Pinpoint the cell where the given text exists, returning its [X, Y] midpoint coordinate. 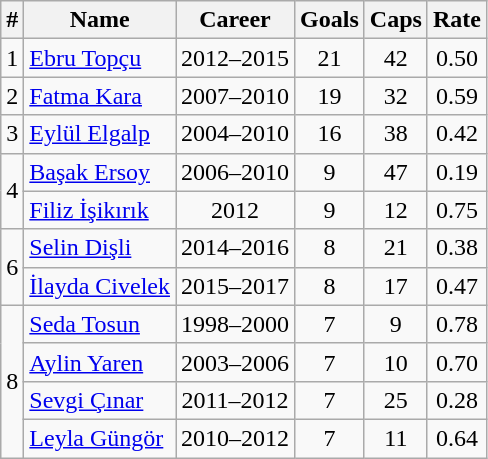
0.19 [456, 172]
2007–2010 [236, 96]
0.78 [456, 324]
1 [12, 58]
Leyla Güngör [100, 438]
1998–2000 [236, 324]
Başak Ersoy [100, 172]
0.70 [456, 362]
Seda Tosun [100, 324]
0.75 [456, 210]
Ebru Topçu [100, 58]
0.38 [456, 248]
16 [330, 134]
19 [330, 96]
2003–2006 [236, 362]
# [12, 20]
0.64 [456, 438]
Filiz İşikırık [100, 210]
12 [396, 210]
42 [396, 58]
4 [12, 191]
Rate [456, 20]
Goals [330, 20]
İlayda Civelek [100, 286]
0.59 [456, 96]
2014–2016 [236, 248]
10 [396, 362]
Fatma Kara [100, 96]
2010–2012 [236, 438]
Selin Dişli [100, 248]
Eylül Elgalp [100, 134]
25 [396, 400]
2004–2010 [236, 134]
32 [396, 96]
3 [12, 134]
6 [12, 267]
Aylin Yaren [100, 362]
2012–2015 [236, 58]
47 [396, 172]
2006–2010 [236, 172]
2015–2017 [236, 286]
Sevgi Çınar [100, 400]
0.42 [456, 134]
2 [12, 96]
17 [396, 286]
2012 [236, 210]
0.50 [456, 58]
Caps [396, 20]
0.47 [456, 286]
38 [396, 134]
0.28 [456, 400]
11 [396, 438]
Career [236, 20]
Name [100, 20]
2011–2012 [236, 400]
